Scan for the cell matching the given text and deliver its [x, y] coordinate at center. 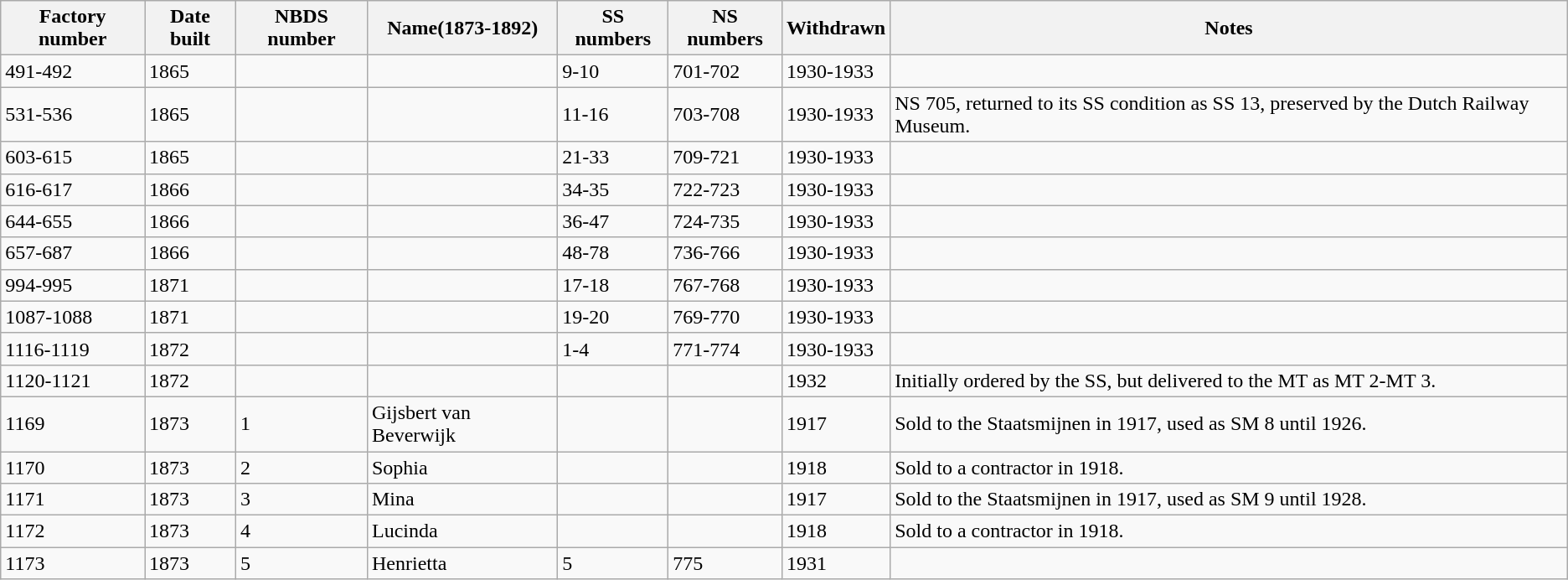
Henrietta [462, 563]
34-35 [613, 189]
Name(1873-1892) [462, 28]
4 [302, 531]
1 [302, 424]
994-995 [73, 285]
48-78 [613, 253]
Mina [462, 500]
Notes [1230, 28]
771-774 [725, 349]
Sold to the Staatsmijnen in 1917, used as SM 9 until 1928. [1230, 500]
3 [302, 500]
19-20 [613, 317]
1087-1088 [73, 317]
767-768 [725, 285]
722-723 [725, 189]
1932 [836, 381]
1170 [73, 467]
17-18 [613, 285]
SS numbers [613, 28]
11-16 [613, 114]
603-615 [73, 158]
Date built [191, 28]
644-655 [73, 221]
701-702 [725, 71]
Withdrawn [836, 28]
531-536 [73, 114]
724-735 [725, 221]
1169 [73, 424]
9-10 [613, 71]
709-721 [725, 158]
657-687 [73, 253]
1120-1121 [73, 381]
1116-1119 [73, 349]
36-47 [613, 221]
1171 [73, 500]
2 [302, 467]
1-4 [613, 349]
NS 705, returned to its SS condition as SS 13, preserved by the Dutch Railway Museum. [1230, 114]
769-770 [725, 317]
Sold to the Staatsmijnen in 1917, used as SM 8 until 1926. [1230, 424]
1931 [836, 563]
1173 [73, 563]
Lucinda [462, 531]
736-766 [725, 253]
775 [725, 563]
703-708 [725, 114]
Factory number [73, 28]
NS numbers [725, 28]
616-617 [73, 189]
491-492 [73, 71]
NBDS number [302, 28]
1172 [73, 531]
Sophia [462, 467]
Gijsbert van Beverwijk [462, 424]
Initially ordered by the SS, but delivered to the MT as MT 2-MT 3. [1230, 381]
21-33 [613, 158]
